Return [x, y] of the center of cell containing provided text 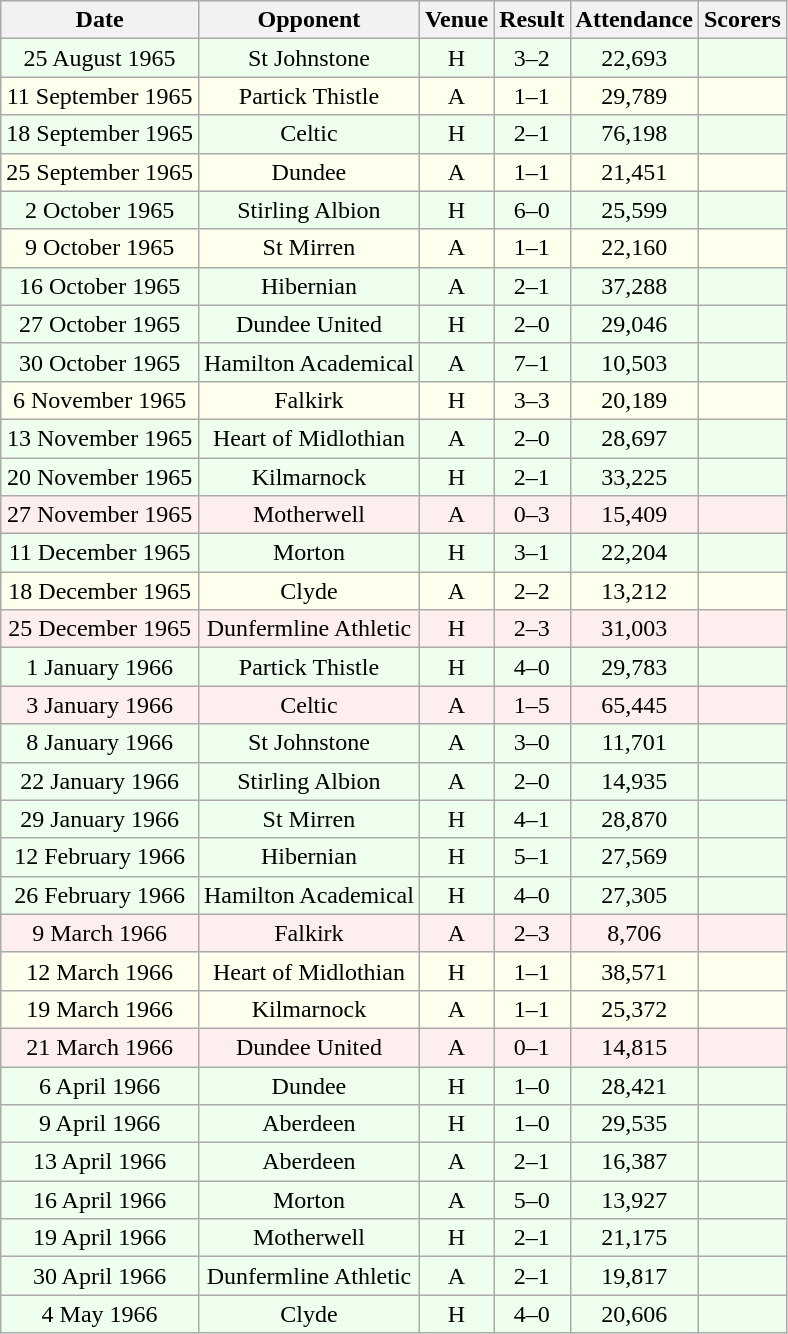
3–1 [532, 553]
15,409 [634, 515]
25,599 [634, 210]
4 May 1966 [100, 1314]
33,225 [634, 477]
Date [100, 20]
21,451 [634, 172]
25 August 1965 [100, 58]
38,571 [634, 971]
1 January 1966 [100, 667]
11,701 [634, 743]
28,870 [634, 819]
13 April 1966 [100, 1162]
8 January 1966 [100, 743]
5–0 [532, 1200]
27,569 [634, 857]
25 December 1965 [100, 629]
30 April 1966 [100, 1276]
37,288 [634, 286]
27,305 [634, 895]
19 April 1966 [100, 1238]
28,697 [634, 438]
Venue [456, 20]
29,783 [634, 667]
6 November 1965 [100, 400]
29,789 [634, 96]
65,445 [634, 705]
3–3 [532, 400]
29,046 [634, 324]
31,003 [634, 629]
20 November 1965 [100, 477]
14,935 [634, 781]
16 October 1965 [100, 286]
3–0 [532, 743]
20,189 [634, 400]
11 September 1965 [100, 96]
19,817 [634, 1276]
Opponent [308, 20]
11 December 1965 [100, 553]
14,815 [634, 1047]
9 April 1966 [100, 1124]
3–2 [532, 58]
19 March 1966 [100, 1009]
2 October 1965 [100, 210]
20,606 [634, 1314]
22,204 [634, 553]
Attendance [634, 20]
7–1 [532, 362]
29 January 1966 [100, 819]
3 January 1966 [100, 705]
22,693 [634, 58]
13 November 1965 [100, 438]
6–0 [532, 210]
8,706 [634, 933]
0–3 [532, 515]
13,927 [634, 1200]
18 September 1965 [100, 134]
12 February 1966 [100, 857]
Scorers [742, 20]
25 September 1965 [100, 172]
22,160 [634, 248]
27 October 1965 [100, 324]
9 October 1965 [100, 248]
Result [532, 20]
0–1 [532, 1047]
21 March 1966 [100, 1047]
13,212 [634, 591]
18 December 1965 [100, 591]
29,535 [634, 1124]
10,503 [634, 362]
16,387 [634, 1162]
12 March 1966 [100, 971]
30 October 1965 [100, 362]
26 February 1966 [100, 895]
2–2 [532, 591]
28,421 [634, 1085]
16 April 1966 [100, 1200]
25,372 [634, 1009]
22 January 1966 [100, 781]
1–5 [532, 705]
27 November 1965 [100, 515]
5–1 [532, 857]
4–1 [532, 819]
9 March 1966 [100, 933]
6 April 1966 [100, 1085]
76,198 [634, 134]
21,175 [634, 1238]
